For the text-containing cell, return its midpoint in (X, Y) coordinate format. 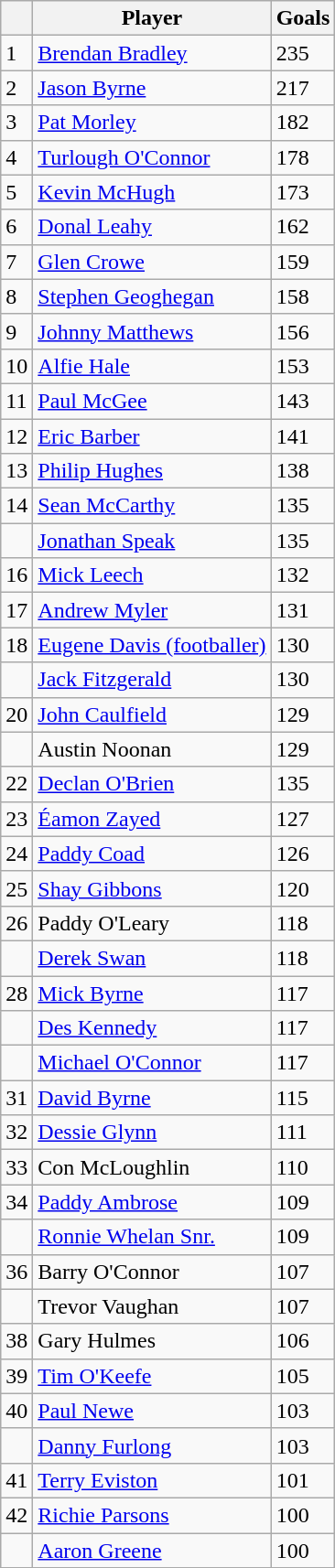
Mick Leech (152, 575)
36 (16, 1272)
Turlough O'Connor (152, 157)
Trevor Vaughan (152, 1306)
Jack Fitzgerald (152, 680)
153 (303, 366)
Derek Swan (152, 958)
34 (16, 1202)
156 (303, 331)
110 (303, 1167)
3 (16, 123)
173 (303, 192)
Eugene Davis (footballer) (152, 645)
Philip Hughes (152, 471)
10 (16, 366)
Eric Barber (152, 436)
12 (16, 436)
Player (152, 18)
39 (16, 1376)
182 (303, 123)
Paddy Coad (152, 854)
Paul McGee (152, 401)
Pat Morley (152, 123)
4 (16, 157)
Shay Gibbons (152, 888)
132 (303, 575)
Alfie Hale (152, 366)
178 (303, 157)
105 (303, 1376)
Dessie Glynn (152, 1133)
141 (303, 436)
John Caulfield (152, 714)
126 (303, 854)
42 (16, 1515)
Tim O'Keefe (152, 1376)
Richie Parsons (152, 1515)
Austin Noonan (152, 749)
Andrew Myler (152, 610)
Michael O'Connor (152, 1063)
Glen Crowe (152, 262)
7 (16, 262)
115 (303, 1098)
26 (16, 923)
Declan O'Brien (152, 784)
40 (16, 1411)
25 (16, 888)
41 (16, 1480)
Des Kennedy (152, 1028)
111 (303, 1133)
14 (16, 506)
David Byrne (152, 1098)
143 (303, 401)
Goals (303, 18)
Barry O'Connor (152, 1272)
28 (16, 993)
33 (16, 1167)
13 (16, 471)
2 (16, 88)
162 (303, 227)
101 (303, 1480)
Terry Eviston (152, 1480)
158 (303, 296)
38 (16, 1341)
138 (303, 471)
23 (16, 819)
Paddy O'Leary (152, 923)
Gary Hulmes (152, 1341)
Johnny Matthews (152, 331)
Danny Furlong (152, 1445)
Con McLoughlin (152, 1167)
Ronnie Whelan Snr. (152, 1237)
9 (16, 331)
Stephen Geoghegan (152, 296)
Brendan Bradley (152, 53)
16 (16, 575)
Jonathan Speak (152, 541)
31 (16, 1098)
127 (303, 819)
5 (16, 192)
235 (303, 53)
32 (16, 1133)
Sean McCarthy (152, 506)
Mick Byrne (152, 993)
1 (16, 53)
8 (16, 296)
Paul Newe (152, 1411)
Donal Leahy (152, 227)
6 (16, 227)
22 (16, 784)
Aaron Greene (152, 1551)
18 (16, 645)
120 (303, 888)
Paddy Ambrose (152, 1202)
217 (303, 88)
11 (16, 401)
Jason Byrne (152, 88)
Kevin McHugh (152, 192)
Éamon Zayed (152, 819)
131 (303, 610)
159 (303, 262)
24 (16, 854)
17 (16, 610)
106 (303, 1341)
20 (16, 714)
